Identify which cell holds the provided text, then report its (x, y) central coordinate. 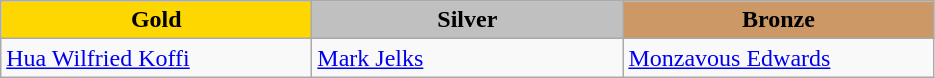
Bronze (778, 20)
Monzavous Edwards (778, 58)
Gold (156, 20)
Hua Wilfried Koffi (156, 58)
Silver (468, 20)
Mark Jelks (468, 58)
